Provide the (x, y) coordinate of the cell's center where the given text is located.  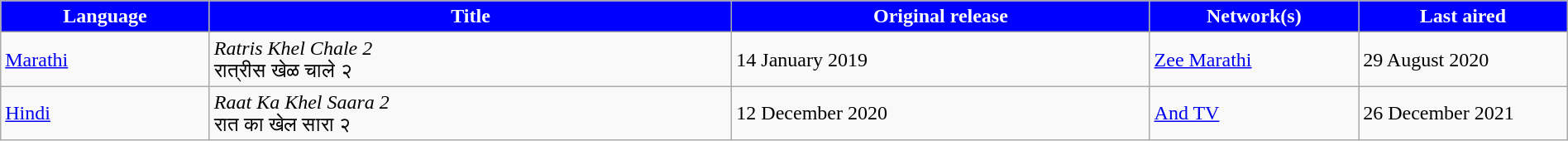
Last aired (1464, 17)
26 December 2021 (1464, 113)
Ratris Khel Chale 2 रात्रीस खेळ चाले २ (471, 60)
And TV (1254, 113)
Hindi (106, 113)
14 January 2019 (941, 60)
12 December 2020 (941, 113)
29 August 2020 (1464, 60)
Language (106, 17)
Raat Ka Khel Saara 2 रात का खेल सारा २ (471, 113)
Marathi (106, 60)
Original release (941, 17)
Zee Marathi (1254, 60)
Title (471, 17)
Network(s) (1254, 17)
